Provide the (X, Y) coordinate of the cell's center where the given text is located.  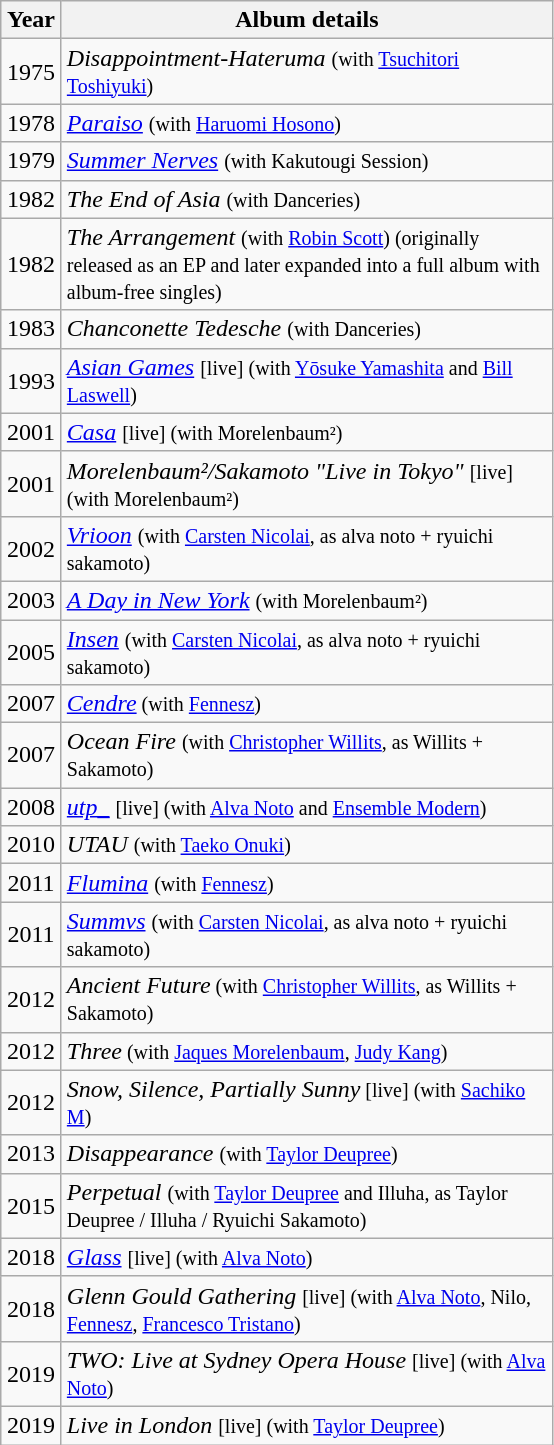
2002 (32, 548)
2005 (32, 652)
UTAU (with Taeko Onuki) (306, 845)
1993 (32, 380)
Morelenbaum²/Sakamoto "Live in Tokyo" [live] (with Morelenbaum²) (306, 484)
Asian Games [live] (with Yōsuke Yamashita and Bill Laswell) (306, 380)
2008 (32, 807)
Perpetual (with Taylor Deupree and Illuha, as Taylor Deupree / Illuha / Ryuichi Sakamoto) (306, 1206)
Glenn Gould Gathering [live] (with Alva Noto, Nilo, Fennesz, Francesco Tristano) (306, 1308)
Cendre (with Fennesz) (306, 704)
Disappointment-Hateruma (with Tsuchitori Toshiyuki) (306, 72)
Three (with Jaques Morelenbaum, Judy Kang) (306, 1051)
Year (32, 20)
Disappearance (with Taylor Deupree) (306, 1154)
A Day in New York (with Morelenbaum²) (306, 600)
Ocean Fire (with Christopher Willits, as Willits + Sakamoto) (306, 756)
Paraiso (with Haruomi Hosono) (306, 123)
Glass [live] (with Alva Noto) (306, 1257)
1983 (32, 329)
2010 (32, 845)
Vrioon (with Carsten Nicolai, as alva noto + ryuichi sakamoto) (306, 548)
1979 (32, 161)
The End of Asia (with Danceries) (306, 199)
2015 (32, 1206)
1975 (32, 72)
Album details (306, 20)
Casa [live] (with Morelenbaum²) (306, 432)
Insen (with Carsten Nicolai, as alva noto + ryuichi sakamoto) (306, 652)
utp_ [live] (with Alva Noto and Ensemble Modern) (306, 807)
Snow, Silence, Partially Sunny [live] (with Sachiko M) (306, 1102)
Flumina (with Fennesz) (306, 883)
2003 (32, 600)
Summvs (with Carsten Nicolai, as alva noto + ryuichi sakamoto) (306, 934)
TWO: Live at Sydney Opera House [live] (with Alva Noto) (306, 1374)
Summer Nerves (with Kakutougi Session) (306, 161)
Ancient Future (with Christopher Willits, as Willits + Sakamoto) (306, 1000)
2013 (32, 1154)
Live in London [live] (with Taylor Deupree) (306, 1425)
Chanconette Tedesche (with Danceries) (306, 329)
The Arrangement (with Robin Scott) (originally released as an EP and later expanded into a full album with album-free singles) (306, 264)
1978 (32, 123)
